Scan for the cell matching the given text and deliver its (X, Y) coordinate at center. 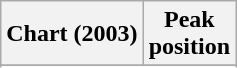
Chart (2003) (72, 34)
Peakposition (189, 34)
